Provide the (X, Y) coordinate of the cell's center where the given text is located.  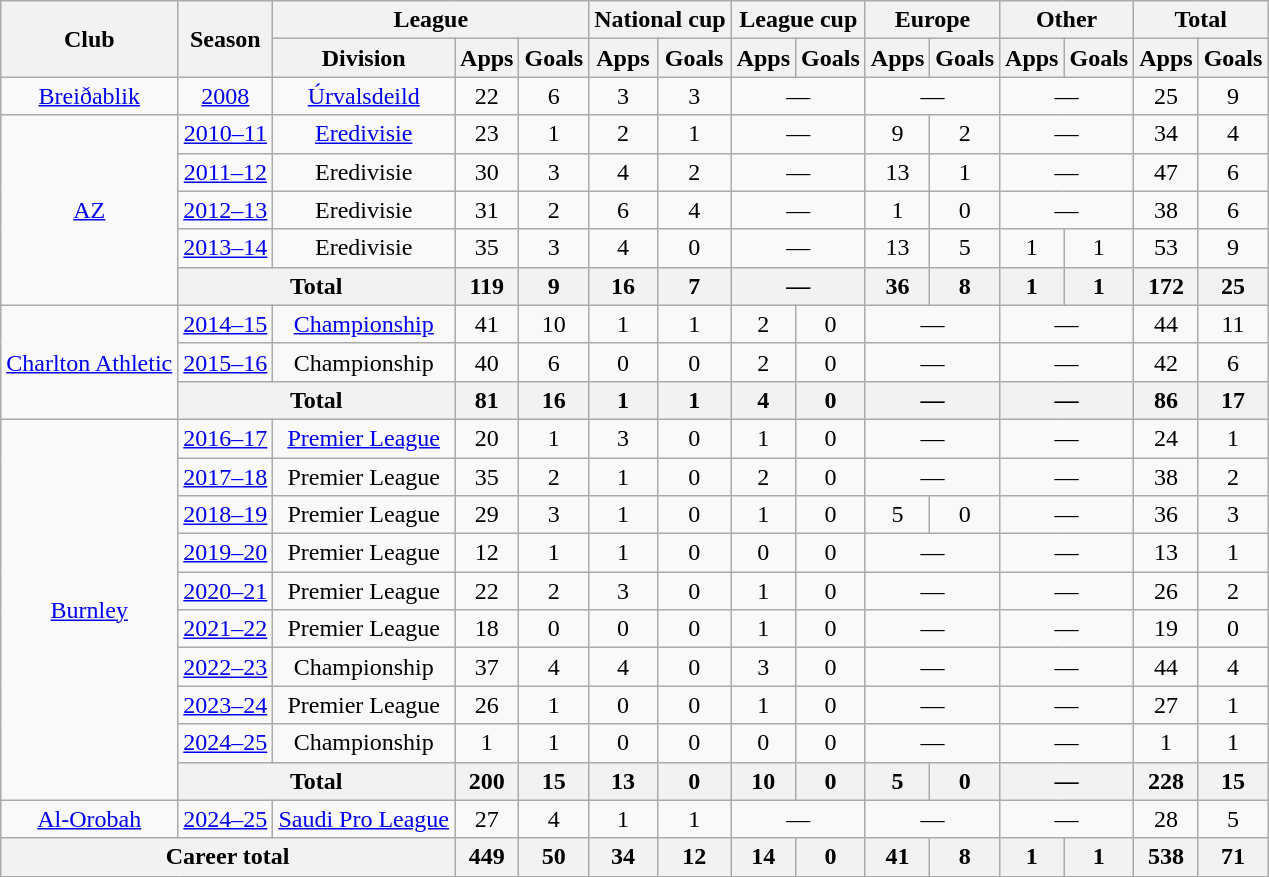
2018–19 (226, 515)
Club (90, 39)
42 (1166, 362)
40 (487, 362)
50 (554, 857)
449 (487, 857)
League cup (798, 20)
18 (487, 629)
53 (1166, 248)
19 (1166, 629)
2022–23 (226, 667)
14 (763, 857)
119 (487, 286)
Division (364, 58)
Career total (228, 857)
11 (1233, 324)
30 (487, 172)
2015–16 (226, 362)
Season (226, 39)
17 (1233, 400)
Charlton Athletic (90, 362)
2011–12 (226, 172)
228 (1166, 781)
2021–22 (226, 629)
2014–15 (226, 324)
Úrvalsdeild (364, 96)
538 (1166, 857)
81 (487, 400)
Al-Orobah (90, 819)
37 (487, 667)
2013–14 (226, 248)
86 (1166, 400)
2017–18 (226, 477)
2010–11 (226, 134)
47 (1166, 172)
29 (487, 515)
71 (1233, 857)
7 (694, 286)
2008 (226, 96)
20 (487, 438)
28 (1166, 819)
172 (1166, 286)
Burnley (90, 610)
2023–24 (226, 705)
2020–21 (226, 591)
National cup (660, 20)
2016–17 (226, 438)
2019–20 (226, 553)
23 (487, 134)
AZ (90, 210)
200 (487, 781)
Breiðablik (90, 96)
31 (487, 210)
Europe (932, 20)
Other (1067, 20)
24 (1166, 438)
2012–13 (226, 210)
Saudi Pro League (364, 819)
League (431, 20)
